Capture the cell that displays the provided text and extract its [x, y] central coordinate. 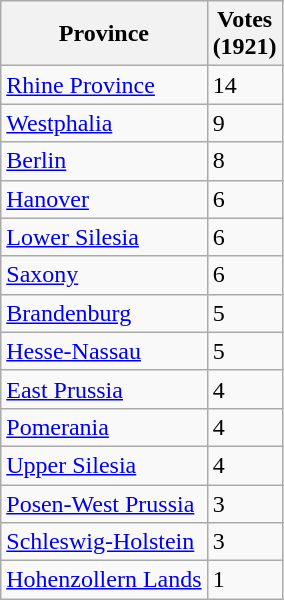
Hesse-Nassau [104, 351]
Brandenburg [104, 313]
Upper Silesia [104, 465]
Votes(1921) [244, 34]
1 [244, 580]
Province [104, 34]
Posen-West Prussia [104, 503]
Schleswig-Holstein [104, 542]
Saxony [104, 275]
Pomerania [104, 427]
14 [244, 85]
8 [244, 161]
Rhine Province [104, 85]
Berlin [104, 161]
Westphalia [104, 123]
Lower Silesia [104, 237]
Hohenzollern Lands [104, 580]
Hanover [104, 199]
9 [244, 123]
East Prussia [104, 389]
